From the cell containing the given text, extract its center point as [x, y] coordinate. 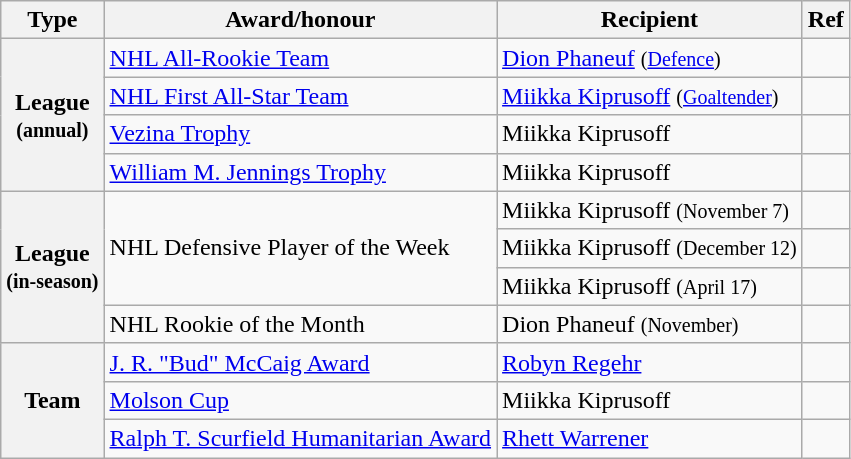
Molson Cup [300, 400]
Type [52, 20]
J. R. "Bud" McCaig Award [300, 362]
League(in-season) [52, 267]
Ralph T. Scurfield Humanitarian Award [300, 438]
Miikka Kiprusoff (December 12) [650, 248]
Miikka Kiprusoff (April 17) [650, 286]
League(annual) [52, 115]
Dion Phaneuf (Defence) [650, 58]
Miikka Kiprusoff (Goaltender) [650, 96]
Dion Phaneuf (November) [650, 324]
NHL Rookie of the Month [300, 324]
Ref [826, 20]
Team [52, 400]
Vezina Trophy [300, 134]
Rhett Warrener [650, 438]
Award/honour [300, 20]
NHL Defensive Player of the Week [300, 248]
Recipient [650, 20]
William M. Jennings Trophy [300, 172]
Miikka Kiprusoff (November 7) [650, 210]
NHL All-Rookie Team [300, 58]
Robyn Regehr [650, 362]
NHL First All-Star Team [300, 96]
